Extract the [x, y] coordinate from the center of the cell holding the provided text.  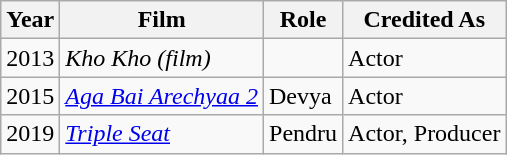
Role [304, 20]
Actor, Producer [424, 134]
Kho Kho (film) [162, 58]
Pendru [304, 134]
Aga Bai Arechyaa 2 [162, 96]
Year [30, 20]
2013 [30, 58]
Film [162, 20]
Devya [304, 96]
Credited As [424, 20]
2015 [30, 96]
2019 [30, 134]
Triple Seat [162, 134]
